Pinpoint the cell where the given text exists, returning its (x, y) midpoint coordinate. 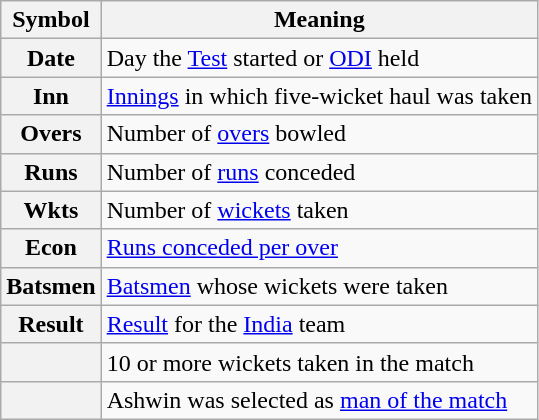
Number of runs conceded (319, 172)
Day the Test started or ODI held (319, 58)
Ashwin was selected as man of the match (319, 400)
Result for the India team (319, 324)
10 or more wickets taken in the match (319, 362)
Number of wickets taken (319, 210)
Date (51, 58)
Overs (51, 134)
Inn (51, 96)
Econ (51, 248)
Innings in which five-wicket haul was taken (319, 96)
Runs (51, 172)
Meaning (319, 20)
Runs conceded per over (319, 248)
Symbol (51, 20)
Batsmen (51, 286)
Wkts (51, 210)
Batsmen whose wickets were taken (319, 286)
Number of overs bowled (319, 134)
Result (51, 324)
